Return the [X, Y] coordinate for the center point of the cell that contains the specified text.  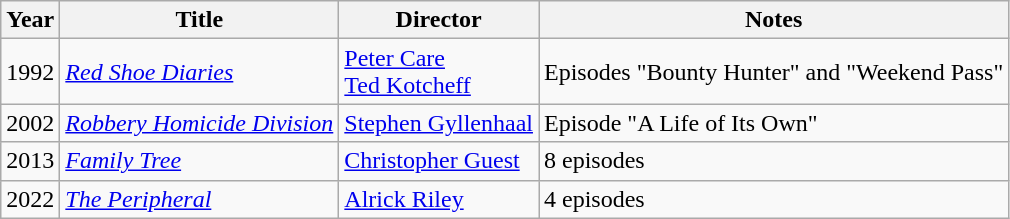
The Peripheral [200, 199]
Red Shoe Diaries [200, 72]
Family Tree [200, 161]
Notes [773, 20]
4 episodes [773, 199]
2002 [30, 123]
1992 [30, 72]
8 episodes [773, 161]
Alrick Riley [439, 199]
Robbery Homicide Division [200, 123]
Stephen Gyllenhaal [439, 123]
Director [439, 20]
Episodes "Bounty Hunter" and "Weekend Pass" [773, 72]
Title [200, 20]
Year [30, 20]
Peter CareTed Kotcheff [439, 72]
Episode "A Life of Its Own" [773, 123]
2022 [30, 199]
2013 [30, 161]
Christopher Guest [439, 161]
